Identify which cell holds the provided text, then report its [x, y] central coordinate. 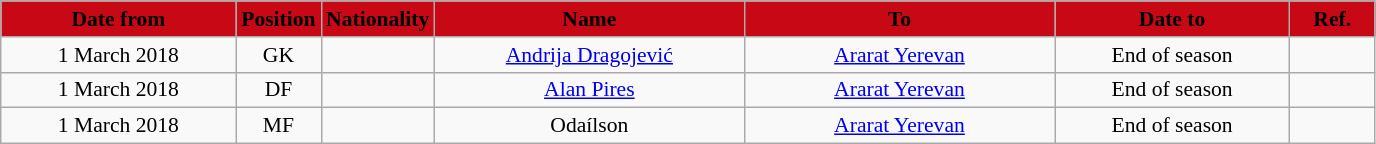
Date to [1172, 19]
Ref. [1332, 19]
GK [278, 55]
Name [589, 19]
Date from [118, 19]
Nationality [378, 19]
MF [278, 126]
To [899, 19]
Andrija Dragojević [589, 55]
Alan Pires [589, 90]
Odaílson [589, 126]
Position [278, 19]
DF [278, 90]
